Identify which cell holds the provided text, then report its [x, y] central coordinate. 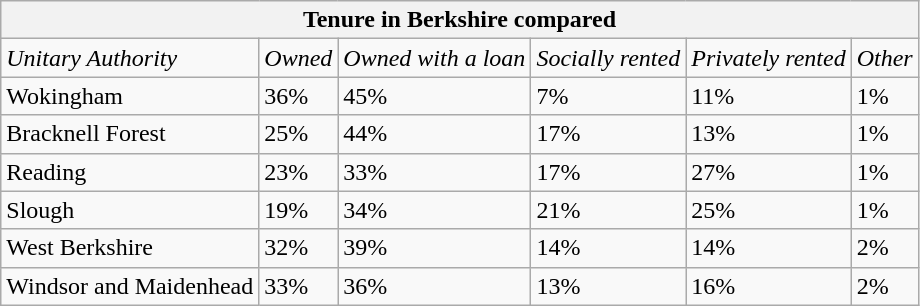
44% [434, 134]
Other [884, 58]
Privately rented [768, 58]
32% [298, 248]
Bracknell Forest [130, 134]
16% [768, 286]
11% [768, 96]
23% [298, 172]
West Berkshire [130, 248]
19% [298, 210]
27% [768, 172]
45% [434, 96]
7% [608, 96]
Wokingham [130, 96]
Slough [130, 210]
Tenure in Berkshire compared [460, 20]
Windsor and Maidenhead [130, 286]
21% [608, 210]
34% [434, 210]
Unitary Authority [130, 58]
Socially rented [608, 58]
Reading [130, 172]
Owned with a loan [434, 58]
Owned [298, 58]
39% [434, 248]
